Identify which cell holds the provided text, then report its (X, Y) central coordinate. 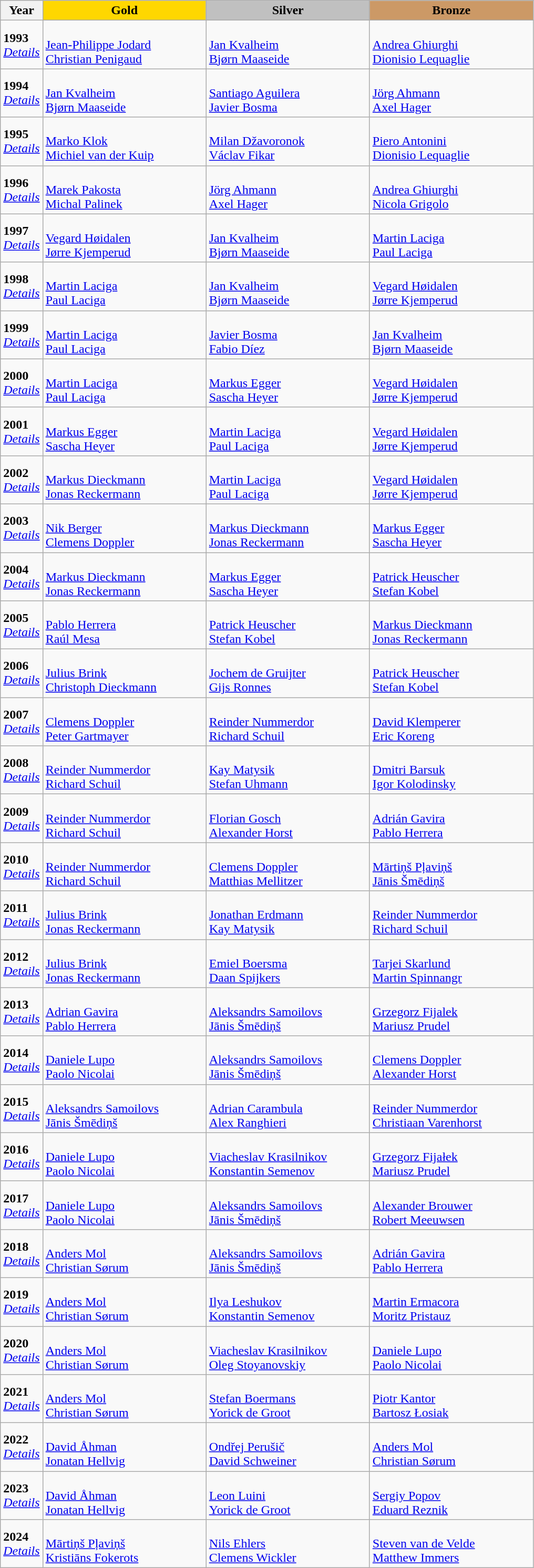
Reinder NummerdorChristiaan Varenhorst (451, 1108)
1995Details (22, 141)
Leon LuiniYorick de Groot (288, 1496)
2000Details (22, 383)
2001Details (22, 431)
Viacheslav KrasilnikovKonstantin Semenov (288, 1157)
Kay MatysikStefan Uhmann (288, 770)
1999Details (22, 335)
Emiel BoersmaDaan Spijkers (288, 963)
Ilya LeshukovKonstantin Semenov (288, 1302)
2012Details (22, 963)
1994Details (22, 93)
Jonathan ErdmannKay Matysik (288, 915)
2024Details (22, 1544)
2017Details (22, 1205)
Javier BosmaFabio Díez (288, 335)
2008Details (22, 770)
Grzegorz FijałekMariusz Prudel (451, 1157)
2013Details (22, 1012)
Jochem de GruijterGijs Ronnes (288, 673)
Pablo HerreraRaúl Mesa (124, 625)
Grzegorz FijalekMariusz Prudel (451, 1012)
Dmitri BarsukIgor Kolodinsky (451, 770)
Viacheslav KrasilnikovOleg Stoyanovskiy (288, 1350)
2009Details (22, 818)
2004Details (22, 577)
Nik BergerClemens Doppler (124, 528)
Clemens DopplerMatthias Mellitzer (288, 867)
Nils EhlersClemens Wickler (288, 1544)
Martin ErmacoraMoritz Pristauz (451, 1302)
2003Details (22, 528)
Mārtiņš PļaviņšJānis Šmēdiņš (451, 867)
Adrian CarambulaAlex Ranghieri (288, 1108)
Adrian GaviraPablo Herrera (124, 1012)
Ondřej PerušičDavid Schweiner (288, 1447)
Florian GoschAlexander Horst (288, 818)
Andrea GhiurghiNicola Grigolo (451, 190)
2014Details (22, 1060)
1997Details (22, 238)
2005Details (22, 625)
Piero AntoniniDionisio Lequaglie (451, 141)
Marko KlokMichiel van der Kuip (124, 141)
Jean-Philippe JodardChristian Penigaud (124, 45)
Clemens DopplerAlexander Horst (451, 1060)
Piotr KantorBartosz Łosiak (451, 1399)
Silver (288, 11)
David KlempererEric Koreng (451, 722)
Tarjei SkarlundMartin Spinnangr (451, 963)
2016Details (22, 1157)
2023Details (22, 1496)
Julius BrinkChristoph Dieckmann (124, 673)
1996Details (22, 190)
Mārtiņš PļaviņšKristiāns Fokerots (124, 1544)
Steven van de VeldeMatthew Immers (451, 1544)
1998Details (22, 286)
Stefan BoermansYorick de Groot (288, 1399)
2002Details (22, 480)
2006Details (22, 673)
2011Details (22, 915)
Andrea GhiurghiDionisio Lequaglie (451, 45)
2007Details (22, 722)
2018Details (22, 1253)
Sergiy PopovEduard Reznik (451, 1496)
Clemens DopplerPeter Gartmayer (124, 722)
Santiago AguileraJavier Bosma (288, 93)
Year (22, 11)
2020Details (22, 1350)
1993Details (22, 45)
2015Details (22, 1108)
Alexander BrouwerRobert Meeuwsen (451, 1205)
2022Details (22, 1447)
Bronze (451, 11)
2019Details (22, 1302)
Gold (124, 11)
2010Details (22, 867)
Marek PakostaMichal Palinek (124, 190)
2021Details (22, 1399)
Milan DžavoronokVáclav Fikar (288, 141)
